Extract the (x, y) coordinate from the center of the cell holding the provided text.  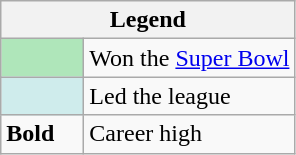
Won the Super Bowl (190, 58)
Career high (190, 134)
Led the league (190, 96)
Legend (148, 20)
Bold (42, 134)
